Return the [X, Y] coordinate for the center point of the cell that contains the specified text.  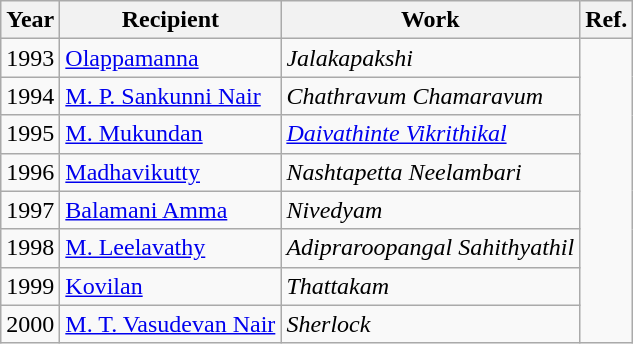
Thattakam [430, 286]
Kovilan [170, 286]
Adipraroopangal Sahithyathil [430, 248]
1995 [30, 134]
Sherlock [430, 324]
M. P. Sankunni Nair [170, 96]
1993 [30, 58]
1997 [30, 210]
Recipient [170, 20]
Madhavikutty [170, 172]
2000 [30, 324]
1994 [30, 96]
Daivathinte Vikrithikal [430, 134]
Nivedyam [430, 210]
Work [430, 20]
Year [30, 20]
M. Mukundan [170, 134]
M. Leelavathy [170, 248]
1998 [30, 248]
1999 [30, 286]
Olappamanna [170, 58]
Nashtapetta Neelambari [430, 172]
M. T. Vasudevan Nair [170, 324]
Jalakapakshi [430, 58]
1996 [30, 172]
Chathravum Chamaravum [430, 96]
Balamani Amma [170, 210]
Ref. [606, 20]
